Capture the cell that displays the provided text and extract its [X, Y] central coordinate. 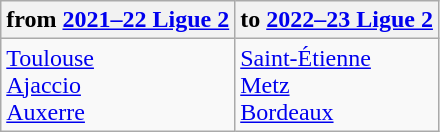
from 2021–22 Ligue 2 [118, 20]
ToulouseAjaccioAuxerre [118, 85]
to 2022–23 Ligue 2 [337, 20]
Saint-ÉtienneMetzBordeaux [337, 85]
